Detect which cell encompasses the target text, then output its (X, Y) center coordinate. 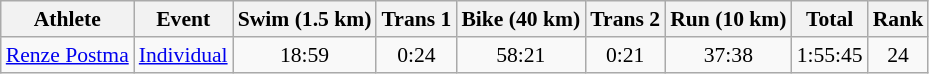
0:24 (416, 55)
Bike (40 km) (520, 19)
18:59 (305, 55)
Trans 1 (416, 19)
58:21 (520, 55)
Renze Postma (68, 55)
Individual (184, 55)
Rank (898, 19)
37:38 (728, 55)
Run (10 km) (728, 19)
Swim (1.5 km) (305, 19)
Athlete (68, 19)
Total (830, 19)
1:55:45 (830, 55)
Trans 2 (625, 19)
24 (898, 55)
Event (184, 19)
0:21 (625, 55)
